Output the [X, Y] coordinate of the center of the cell containing the given text.  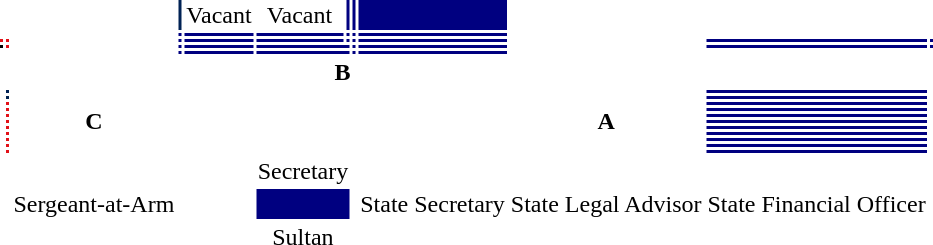
Secretary [303, 171]
State Secretary [433, 204]
C [94, 122]
State Legal Advisor [606, 204]
State Financial Officer [816, 204]
Sergeant-at-Arm [94, 204]
B [343, 72]
A [606, 122]
